Capture the cell that displays the provided text and extract its [x, y] central coordinate. 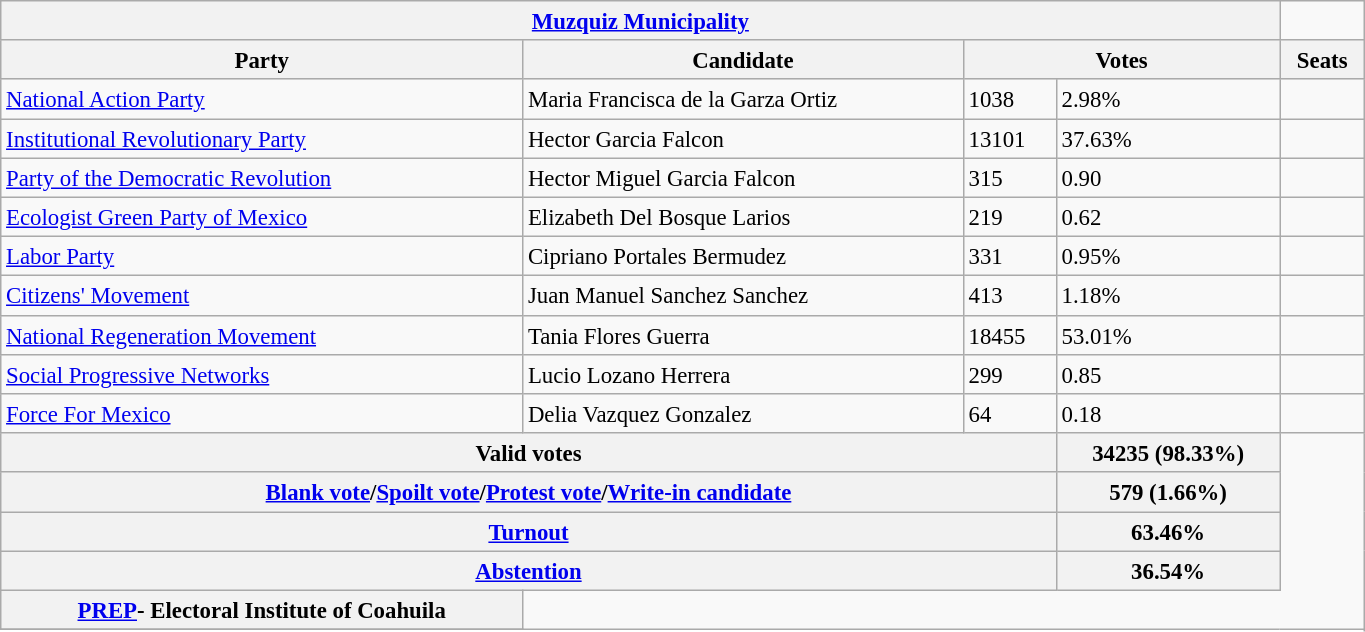
413 [1010, 296]
Candidate [744, 60]
63.46% [1168, 532]
Party [262, 60]
Hector Garcia Falcon [744, 138]
1038 [1010, 100]
Social Progressive Networks [262, 374]
Cipriano Portales Bermudez [744, 256]
299 [1010, 374]
Muzquiz Municipality [640, 20]
Lucio Lozano Herrera [744, 374]
Seats [1322, 60]
PREP- Electoral Institute of Coahuila [262, 610]
Citizens' Movement [262, 296]
1.18% [1168, 296]
National Regeneration Movement [262, 334]
315 [1010, 178]
18455 [1010, 334]
0.62 [1168, 216]
Elizabeth Del Bosque Larios [744, 216]
National Action Party [262, 100]
0.85 [1168, 374]
Ecologist Green Party of Mexico [262, 216]
34235 (98.33%) [1168, 452]
Tania Flores Guerra [744, 334]
Votes [1122, 60]
Force For Mexico [262, 414]
Turnout [528, 532]
219 [1010, 216]
Valid votes [528, 452]
Labor Party [262, 256]
36.54% [1168, 570]
0.95% [1168, 256]
Juan Manuel Sanchez Sanchez [744, 296]
Institutional Revolutionary Party [262, 138]
53.01% [1168, 334]
0.90 [1168, 178]
13101 [1010, 138]
Maria Francisca de la Garza Ortiz [744, 100]
37.63% [1168, 138]
331 [1010, 256]
64 [1010, 414]
Hector Miguel Garcia Falcon [744, 178]
Delia Vazquez Gonzalez [744, 414]
Abstention [528, 570]
0.18 [1168, 414]
579 (1.66%) [1168, 492]
Party of the Democratic Revolution [262, 178]
Blank vote/Spoilt vote/Protest vote/Write-in candidate [528, 492]
2.98% [1168, 100]
